For the text-containing cell, return its midpoint in [X, Y] coordinate format. 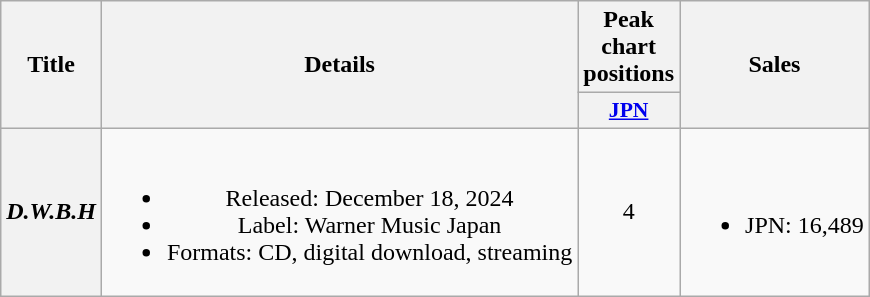
Details [339, 65]
JPN: 16,489 [775, 212]
4 [629, 212]
Sales [775, 65]
Title [52, 65]
D.W.B.H [52, 212]
Released: December 18, 2024Label: Warner Music JapanFormats: CD, digital download, streaming [339, 212]
Peak chart positions [629, 47]
JPN [629, 111]
